Provide the [x, y] coordinate of the cell's center where the given text is located.  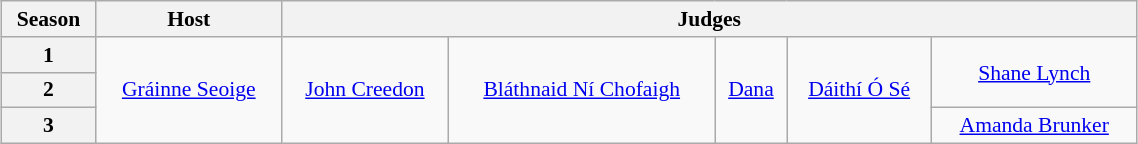
Shane Lynch [1034, 72]
Season [48, 19]
Amanda Brunker [1034, 126]
Dáithí Ó Sé [860, 90]
3 [48, 126]
Host [188, 19]
1 [48, 55]
Bláthnaid Ní Chofaigh [582, 90]
Judges [709, 19]
Gráinne Seoige [188, 90]
2 [48, 90]
Dana [751, 90]
John Creedon [364, 90]
